Find where the given text appears and provide that cell's center as [x, y] coordinate. 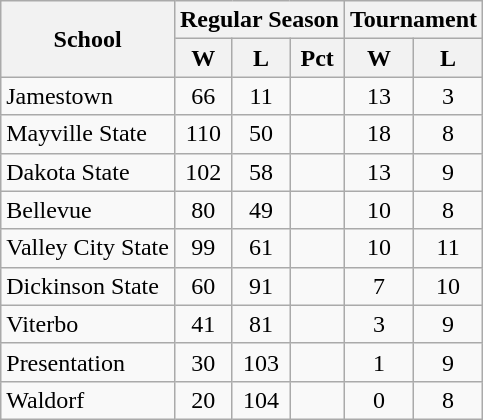
61 [261, 248]
50 [261, 134]
60 [203, 286]
30 [203, 362]
91 [261, 286]
School [88, 39]
18 [378, 134]
7 [378, 286]
104 [261, 400]
81 [261, 324]
Tournament [413, 20]
Regular Season [259, 20]
0 [378, 400]
Viterbo [88, 324]
103 [261, 362]
Waldorf [88, 400]
110 [203, 134]
Pct [317, 58]
66 [203, 96]
Dakota State [88, 172]
102 [203, 172]
Valley City State [88, 248]
Presentation [88, 362]
20 [203, 400]
80 [203, 210]
Mayville State [88, 134]
1 [378, 362]
99 [203, 248]
41 [203, 324]
Dickinson State [88, 286]
58 [261, 172]
Jamestown [88, 96]
49 [261, 210]
Bellevue [88, 210]
